For the text-containing cell, return its midpoint in [x, y] coordinate format. 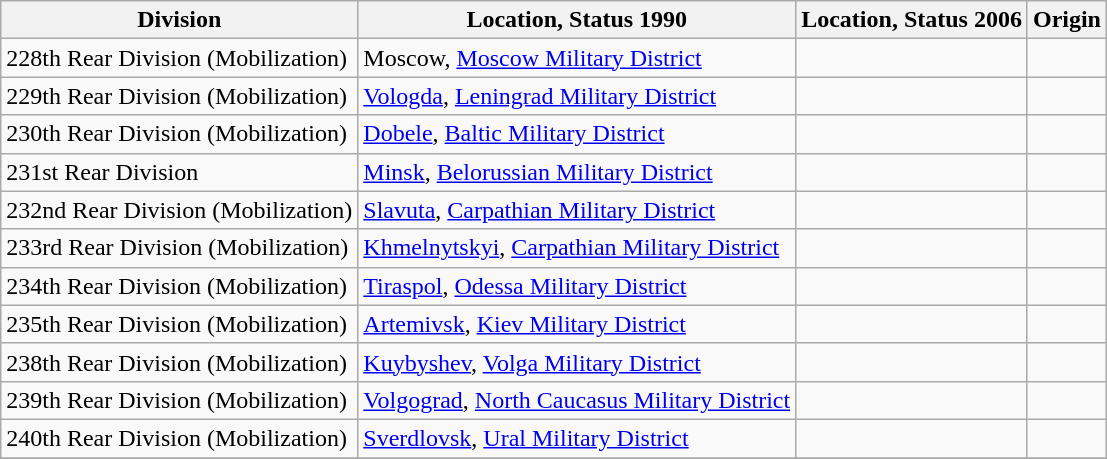
Location, Status 2006 [912, 20]
Sverdlovsk, Ural Military District [577, 438]
233rd Rear Division (Mobilization) [180, 248]
Slavuta, Carpathian Military District [577, 210]
Tiraspol, Odessa Military District [577, 286]
240th Rear Division (Mobilization) [180, 438]
Vologda, Leningrad Military District [577, 96]
Volgograd, North Caucasus Military District [577, 400]
232nd Rear Division (Mobilization) [180, 210]
229th Rear Division (Mobilization) [180, 96]
230th Rear Division (Mobilization) [180, 134]
239th Rear Division (Mobilization) [180, 400]
Division [180, 20]
238th Rear Division (Mobilization) [180, 362]
231st Rear Division [180, 172]
Moscow, Moscow Military District [577, 58]
Artemivsk, Kiev Military District [577, 324]
Location, Status 1990 [577, 20]
235th Rear Division (Mobilization) [180, 324]
234th Rear Division (Mobilization) [180, 286]
Minsk, Belorussian Military District [577, 172]
Kuybyshev, Volga Military District [577, 362]
Origin [1066, 20]
228th Rear Division (Mobilization) [180, 58]
Khmelnytskyi, Carpathian Military District [577, 248]
Dobele, Baltic Military District [577, 134]
